Return (x, y) of the center of cell containing provided text 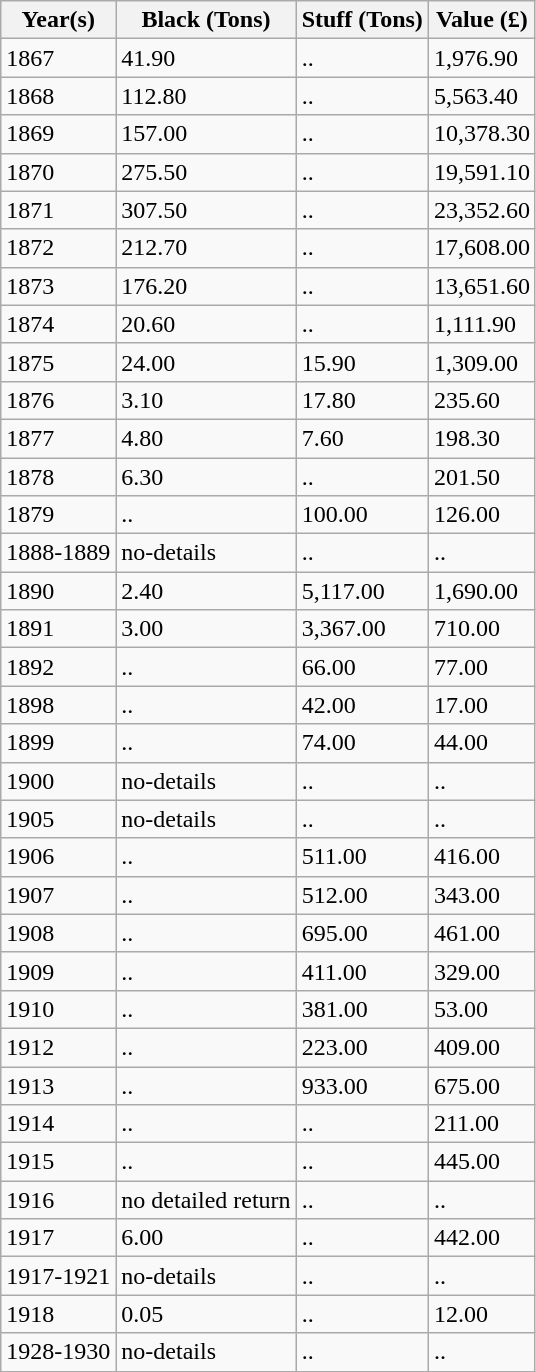
77.00 (482, 667)
3.10 (206, 400)
1874 (58, 324)
100.00 (362, 515)
1915 (58, 1162)
Value (£) (482, 20)
1928-1930 (58, 1352)
157.00 (206, 134)
710.00 (482, 629)
0.05 (206, 1314)
1917 (58, 1238)
1872 (58, 248)
512.00 (362, 895)
223.00 (362, 1047)
675.00 (482, 1085)
1870 (58, 172)
1876 (58, 400)
461.00 (482, 933)
1916 (58, 1200)
6.30 (206, 477)
307.50 (206, 210)
13,651.60 (482, 286)
933.00 (362, 1085)
176.20 (206, 286)
275.50 (206, 172)
6.00 (206, 1238)
no detailed return (206, 1200)
10,378.30 (482, 134)
1869 (58, 134)
1907 (58, 895)
1917-1921 (58, 1276)
445.00 (482, 1162)
695.00 (362, 933)
1868 (58, 96)
24.00 (206, 362)
5,117.00 (362, 591)
1906 (58, 857)
198.30 (482, 438)
329.00 (482, 971)
41.90 (206, 58)
409.00 (482, 1047)
1,976.90 (482, 58)
411.00 (362, 971)
Year(s) (58, 20)
211.00 (482, 1124)
442.00 (482, 1238)
1879 (58, 515)
2.40 (206, 591)
19,591.10 (482, 172)
112.80 (206, 96)
1910 (58, 1009)
1892 (58, 667)
1918 (58, 1314)
1877 (58, 438)
3,367.00 (362, 629)
74.00 (362, 743)
1867 (58, 58)
212.70 (206, 248)
381.00 (362, 1009)
17,608.00 (482, 248)
1905 (58, 819)
235.60 (482, 400)
44.00 (482, 743)
1890 (58, 591)
1900 (58, 781)
1898 (58, 705)
1888-1889 (58, 553)
42.00 (362, 705)
1,111.90 (482, 324)
416.00 (482, 857)
1913 (58, 1085)
1891 (58, 629)
343.00 (482, 895)
1871 (58, 210)
1878 (58, 477)
1,690.00 (482, 591)
Stuff (Tons) (362, 20)
15.90 (362, 362)
17.80 (362, 400)
12.00 (482, 1314)
1914 (58, 1124)
1,309.00 (482, 362)
5,563.40 (482, 96)
1873 (58, 286)
1912 (58, 1047)
17.00 (482, 705)
4.80 (206, 438)
20.60 (206, 324)
Black (Tons) (206, 20)
511.00 (362, 857)
7.60 (362, 438)
66.00 (362, 667)
1909 (58, 971)
1908 (58, 933)
23,352.60 (482, 210)
1899 (58, 743)
53.00 (482, 1009)
1875 (58, 362)
201.50 (482, 477)
126.00 (482, 515)
3.00 (206, 629)
